For the text-containing cell, return its midpoint in (X, Y) coordinate format. 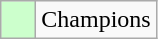
Champions (96, 20)
